Search for the cell housing the specified text and yield its [x, y] center coordinate. 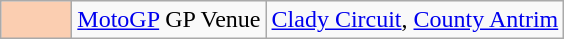
Clady Circuit, County Antrim [415, 20]
MotoGP GP Venue [169, 20]
